Return (X, Y) of the center of cell containing provided text 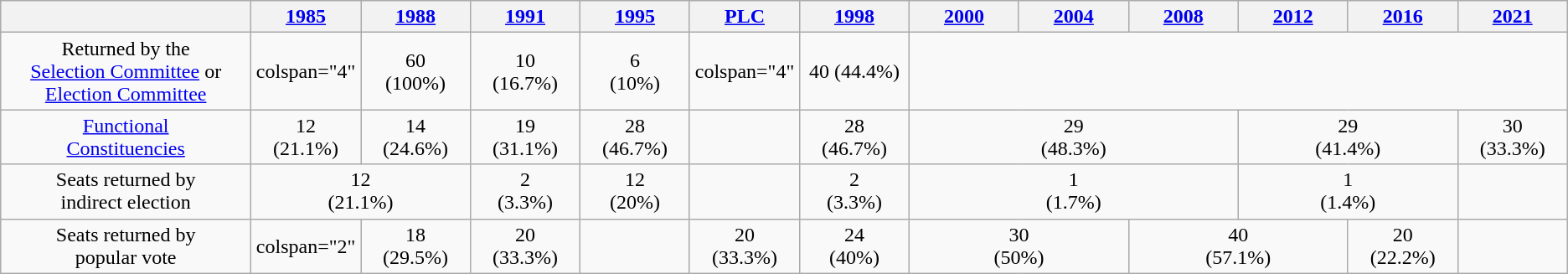
Returned by the Selection Committee orElection Committee (126, 71)
14(24.6%) (415, 137)
1991 (526, 17)
1998 (854, 17)
colspan="2" (307, 246)
Seats returned byindirect election (126, 191)
1(1.7%) (1074, 191)
1995 (635, 17)
Seats returned bypopular vote (126, 246)
2012 (1293, 17)
PLC (744, 17)
1988 (415, 17)
20(22.2%) (1402, 246)
24(40%) (854, 246)
1(1.4%) (1348, 191)
40 (44.4%) (854, 71)
2021 (1513, 17)
2008 (1183, 17)
2016 (1402, 17)
29(48.3%) (1074, 137)
19(31.1%) (526, 137)
FunctionalConstituencies (126, 137)
2000 (963, 17)
60(100%) (415, 71)
30(33.3%) (1513, 137)
29(41.4%) (1348, 137)
18(29.5%) (415, 246)
40(57.1%) (1238, 246)
1985 (307, 17)
2004 (1074, 17)
30(50%) (1019, 246)
12(20%) (635, 191)
6(10%) (635, 71)
10(16.7%) (526, 71)
